Determine the (x, y) coordinate at the center of the cell enclosing the given text.  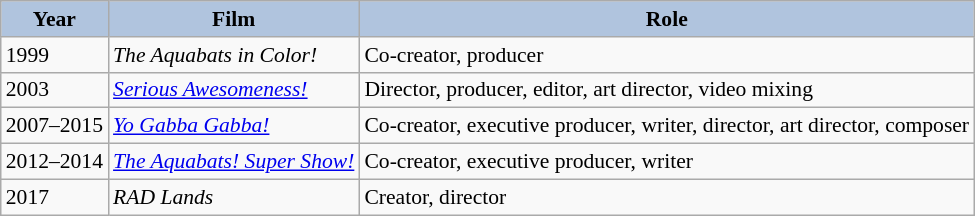
2012–2014 (54, 162)
2017 (54, 197)
2007–2015 (54, 126)
Role (666, 19)
Director, producer, editor, art director, video mixing (666, 90)
Co-creator, executive producer, writer (666, 162)
Film (234, 19)
The Aquabats in Color! (234, 55)
Creator, director (666, 197)
2003 (54, 90)
The Aquabats! Super Show! (234, 162)
Co-creator, producer (666, 55)
Serious Awesomeness! (234, 90)
Co-creator, executive producer, writer, director, art director, composer (666, 126)
RAD Lands (234, 197)
Yo Gabba Gabba! (234, 126)
Year (54, 19)
1999 (54, 55)
